Identify which cell holds the provided text, then report its (x, y) central coordinate. 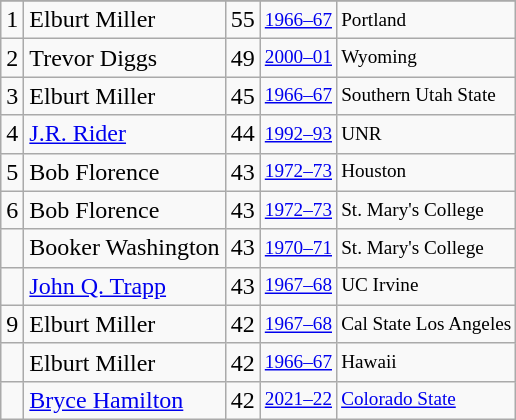
Southern Utah State (426, 96)
44 (242, 134)
Trevor Diggs (124, 58)
3 (12, 96)
Wyoming (426, 58)
1970–71 (298, 248)
1 (12, 20)
John Q. Trapp (124, 286)
UC Irvine (426, 286)
2021–22 (298, 400)
Houston (426, 172)
Colorado State (426, 400)
45 (242, 96)
6 (12, 210)
55 (242, 20)
2 (12, 58)
UNR (426, 134)
2000–01 (298, 58)
49 (242, 58)
4 (12, 134)
Booker Washington (124, 248)
9 (12, 324)
Cal State Los Angeles (426, 324)
5 (12, 172)
Hawaii (426, 362)
Bryce Hamilton (124, 400)
Portland (426, 20)
1992–93 (298, 134)
J.R. Rider (124, 134)
